Return (x, y) of the center of cell containing provided text 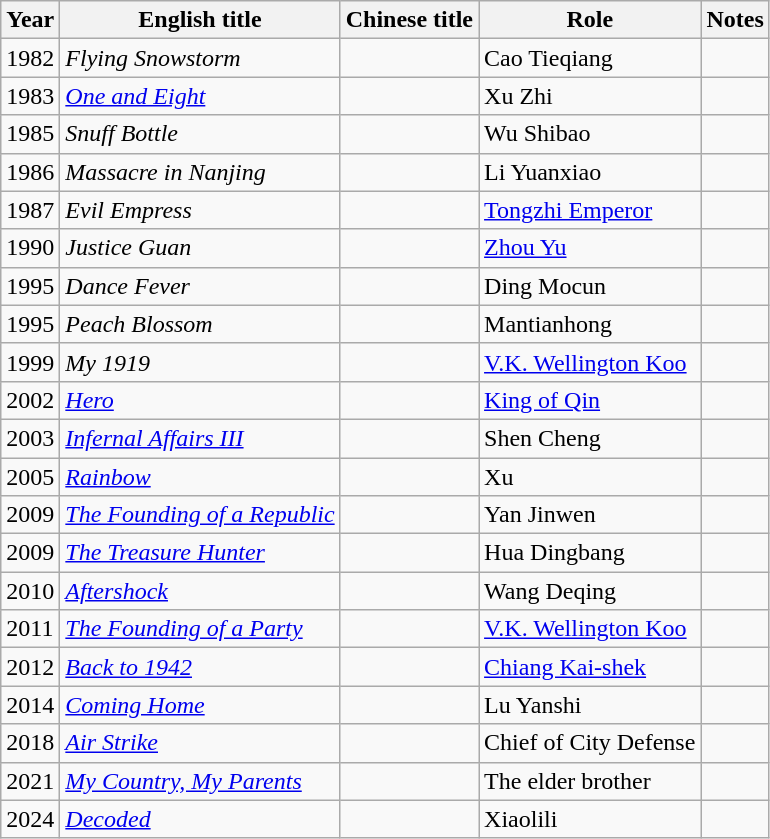
Zhou Yu (590, 248)
English title (200, 20)
1985 (30, 134)
The Founding of a Party (200, 629)
One and Eight (200, 96)
The Treasure Hunter (200, 553)
1986 (30, 172)
Justice Guan (200, 248)
My Country, My Parents (200, 781)
King of Qin (590, 400)
Massacre in Nanjing (200, 172)
Lu Yanshi (590, 705)
Yan Jinwen (590, 515)
Dance Fever (200, 286)
Chinese title (409, 20)
Decoded (200, 819)
Rainbow (200, 477)
Flying Snowstorm (200, 58)
2011 (30, 629)
My 1919 (200, 362)
Air Strike (200, 743)
Mantianhong (590, 324)
1982 (30, 58)
Notes (735, 20)
1983 (30, 96)
Xu Zhi (590, 96)
2014 (30, 705)
Hero (200, 400)
2005 (30, 477)
Chiang Kai-shek (590, 667)
Wu Shibao (590, 134)
The Founding of a Republic (200, 515)
1987 (30, 210)
2002 (30, 400)
Tongzhi Emperor (590, 210)
Hua Dingbang (590, 553)
Coming Home (200, 705)
Wang Deqing (590, 591)
2024 (30, 819)
Snuff Bottle (200, 134)
Aftershock (200, 591)
Infernal Affairs III (200, 438)
Back to 1942 (200, 667)
Evil Empress (200, 210)
Ding Mocun (590, 286)
The elder brother (590, 781)
Cao Tieqiang (590, 58)
2010 (30, 591)
Shen Cheng (590, 438)
Xu (590, 477)
2003 (30, 438)
Chief of City Defense (590, 743)
2021 (30, 781)
2012 (30, 667)
1990 (30, 248)
Xiaolili (590, 819)
Role (590, 20)
Peach Blossom (200, 324)
2018 (30, 743)
1999 (30, 362)
Li Yuanxiao (590, 172)
Year (30, 20)
